For the text-containing cell, return its midpoint in (x, y) coordinate format. 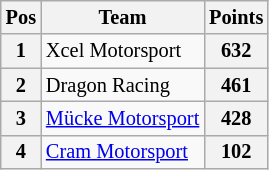
4 (21, 152)
Mücke Motorsport (122, 118)
102 (236, 152)
Cram Motorsport (122, 152)
Pos (21, 17)
2 (21, 85)
428 (236, 118)
Team (122, 17)
632 (236, 51)
Points (236, 17)
3 (21, 118)
1 (21, 51)
Xcel Motorsport (122, 51)
461 (236, 85)
Dragon Racing (122, 85)
